Detect which cell encompasses the target text, then output its (x, y) center coordinate. 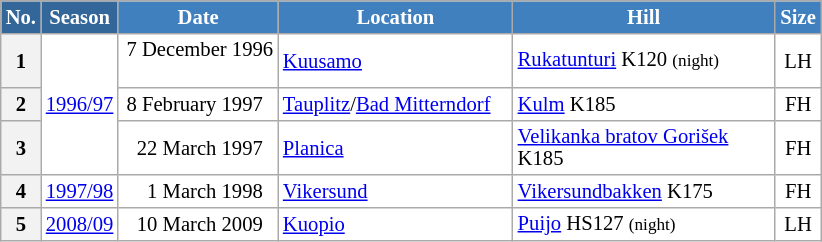
2008/09 (80, 224)
2 (21, 104)
1 March 1998 (198, 190)
Velikanka bratov Gorišek K185 (644, 148)
22 March 1997 (198, 148)
Kuusamo (396, 60)
Size (798, 16)
Planica (396, 148)
Season (80, 16)
7 December 1996 (198, 60)
4 (21, 190)
Location (396, 16)
Kulm K185 (644, 104)
Puijo HS127 (night) (644, 224)
Date (198, 16)
5 (21, 224)
Rukatunturi K120 (night) (644, 60)
1997/98 (80, 190)
10 March 2009 (198, 224)
No. (21, 16)
1996/97 (80, 104)
1 (21, 60)
3 (21, 148)
Tauplitz/Bad Mitterndorf (396, 104)
8 February 1997 (198, 104)
Vikersund (396, 190)
Vikersundbakken K175 (644, 190)
Kuopio (396, 224)
Hill (644, 16)
